Determine the (X, Y) coordinate at the center of the cell enclosing the given text.  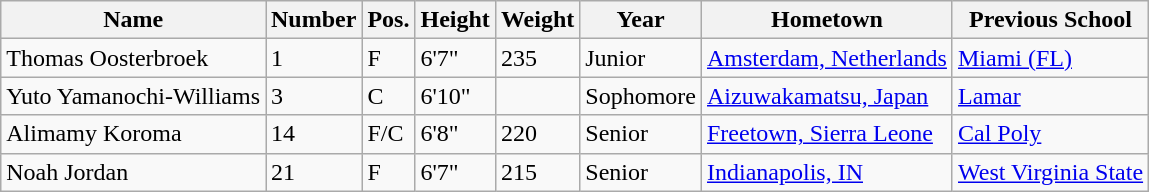
West Virginia State (1050, 172)
Amsterdam, Netherlands (826, 58)
6'8" (455, 134)
Miami (FL) (1050, 58)
Sophomore (641, 96)
Yuto Yamanochi-Williams (134, 96)
Height (455, 20)
1 (314, 58)
6'10" (455, 96)
Thomas Oosterbroek (134, 58)
Number (314, 20)
Aizuwakamatsu, Japan (826, 96)
Pos. (388, 20)
Noah Jordan (134, 172)
3 (314, 96)
Previous School (1050, 20)
Lamar (1050, 96)
C (388, 96)
Name (134, 20)
Indianapolis, IN (826, 172)
Freetown, Sierra Leone (826, 134)
215 (537, 172)
Alimamy Koroma (134, 134)
21 (314, 172)
Weight (537, 20)
Hometown (826, 20)
235 (537, 58)
Cal Poly (1050, 134)
Junior (641, 58)
14 (314, 134)
F/C (388, 134)
Year (641, 20)
220 (537, 134)
